Detect which cell encompasses the target text, then output its (X, Y) center coordinate. 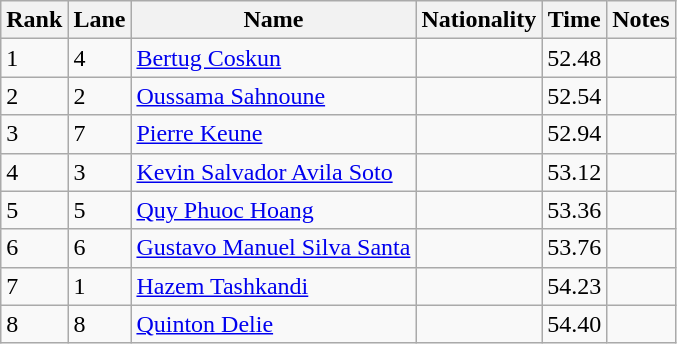
Hazem Tashkandi (274, 286)
Rank (34, 20)
52.94 (574, 134)
Pierre Keune (274, 134)
Quinton Delie (274, 324)
Lane (100, 20)
54.23 (574, 286)
Gustavo Manuel Silva Santa (274, 248)
52.48 (574, 58)
Notes (641, 20)
Name (274, 20)
53.36 (574, 210)
Bertug Coskun (274, 58)
Nationality (479, 20)
Oussama Sahnoune (274, 96)
53.12 (574, 172)
52.54 (574, 96)
Time (574, 20)
54.40 (574, 324)
53.76 (574, 248)
Quy Phuoc Hoang (274, 210)
Kevin Salvador Avila Soto (274, 172)
